Identify which cell holds the provided text, then report its (X, Y) central coordinate. 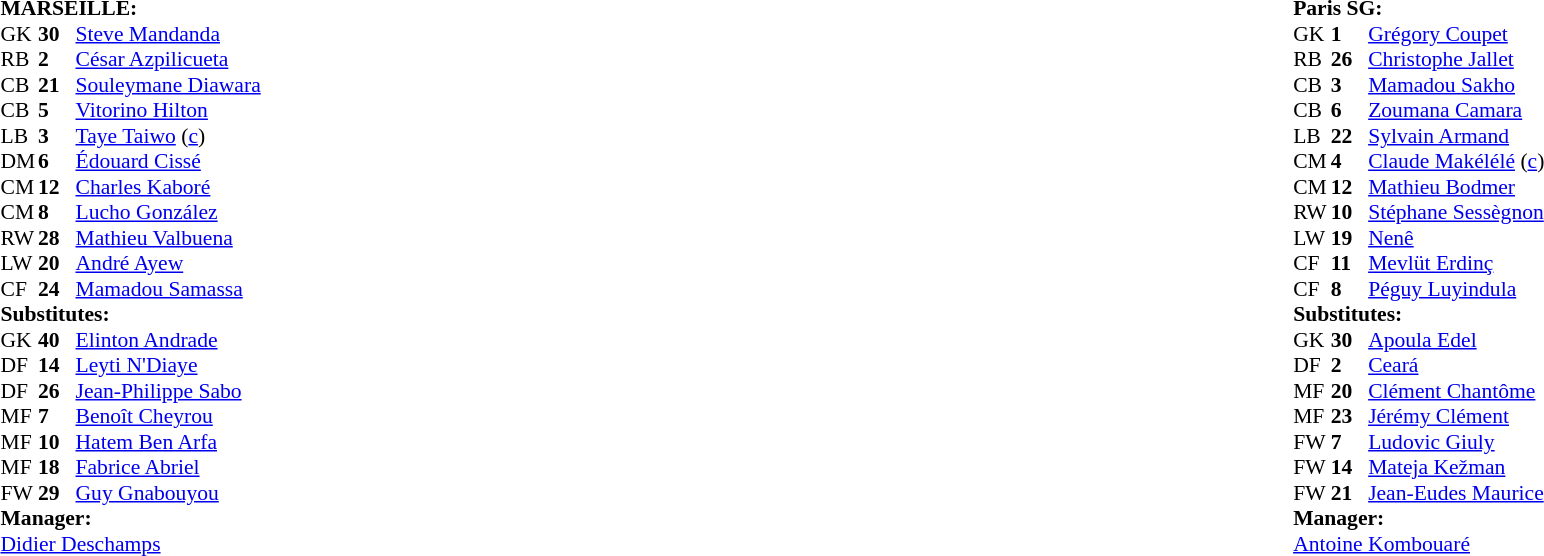
Nenê (1456, 238)
Zoumana Camara (1456, 111)
11 (1350, 263)
4 (1350, 161)
19 (1350, 238)
Édouard Cissé (168, 161)
Mateja Kežman (1456, 467)
Souleymane Diawara (168, 85)
Grégory Coupet (1456, 34)
Jean-Philippe Sabo (168, 391)
Mevlüt Erdinç (1456, 263)
Taye Taiwo (c) (168, 136)
Jean-Eudes Maurice (1456, 493)
Mathieu Valbuena (168, 238)
Hatem Ben Arfa (168, 442)
Péguy Luyindula (1456, 289)
28 (57, 238)
Jérémy Clément (1456, 417)
Elinton Andrade (168, 340)
Apoula Edel (1456, 340)
5 (57, 111)
Ceará (1456, 365)
22 (1350, 136)
Fabrice Abriel (168, 467)
Benoît Cheyrou (168, 417)
Guy Gnabouyou (168, 493)
Vitorino Hilton (168, 111)
1 (1350, 34)
Mathieu Bodmer (1456, 187)
Mamadou Sakho (1456, 85)
DM (19, 161)
Claude Makélélé (c) (1456, 161)
Charles Kaboré (168, 187)
23 (1350, 417)
Stéphane Sessègnon (1456, 213)
24 (57, 289)
Christophe Jallet (1456, 59)
Sylvain Armand (1456, 136)
César Azpilicueta (168, 59)
Ludovic Giuly (1456, 442)
Mamadou Samassa (168, 289)
Steve Mandanda (168, 34)
40 (57, 340)
Clément Chantôme (1456, 391)
André Ayew (168, 263)
18 (57, 467)
29 (57, 493)
Leyti N'Diaye (168, 365)
Lucho González (168, 213)
